Determine the (x, y) coordinate at the center of the cell enclosing the given text.  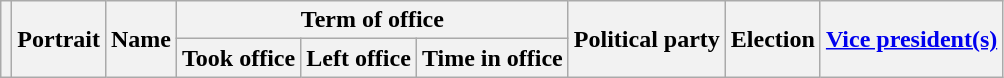
Term of office (373, 20)
Time in office (492, 58)
Took office (239, 58)
Vice president(s) (911, 39)
Portrait (59, 39)
Political party (646, 39)
Name (140, 39)
Election (772, 39)
Left office (359, 58)
